Provide the [x, y] coordinate of the cell's center where the given text is located.  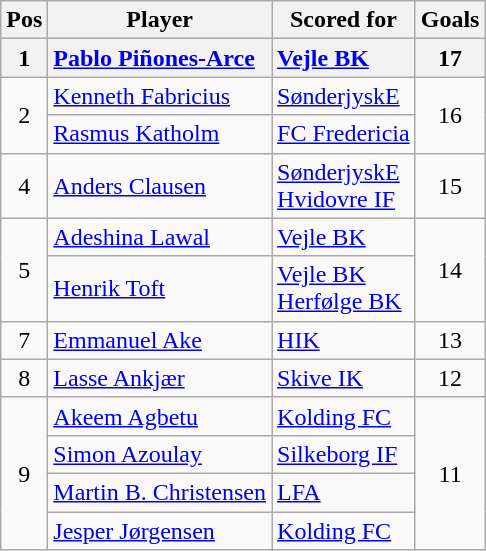
Emmanuel Ake [160, 340]
Lasse Ankjær [160, 378]
Adeshina Lawal [160, 237]
Scored for [344, 20]
Goals [450, 20]
14 [450, 270]
4 [24, 186]
8 [24, 378]
Akeem Agbetu [160, 416]
Vejle BKHerfølge BK [344, 288]
1 [24, 58]
11 [450, 473]
7 [24, 340]
Skive IK [344, 378]
Silkeborg IF [344, 454]
15 [450, 186]
17 [450, 58]
Jesper Jørgensen [160, 531]
LFA [344, 492]
2 [24, 115]
12 [450, 378]
Martin B. Christensen [160, 492]
13 [450, 340]
Rasmus Katholm [160, 134]
SønderjyskE [344, 96]
Simon Azoulay [160, 454]
FC Fredericia [344, 134]
SønderjyskEHvidovre IF [344, 186]
9 [24, 473]
Kenneth Fabricius [160, 96]
16 [450, 115]
Pablo Piñones-Arce [160, 58]
Henrik Toft [160, 288]
Anders Clausen [160, 186]
5 [24, 270]
HIK [344, 340]
Player [160, 20]
Pos [24, 20]
